Identify which cell holds the provided text, then report its [X, Y] central coordinate. 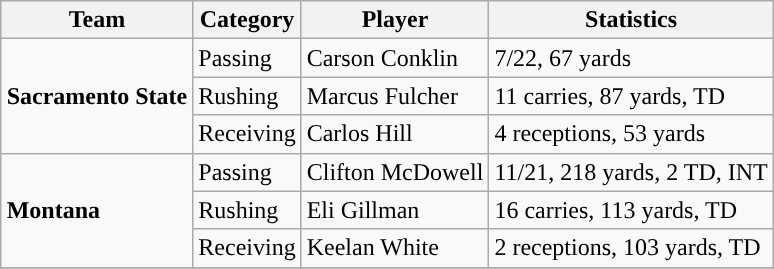
Sacramento State [97, 96]
Carson Conklin [395, 58]
11 carries, 87 yards, TD [631, 96]
Carlos Hill [395, 134]
4 receptions, 53 yards [631, 134]
Clifton McDowell [395, 172]
Marcus Fulcher [395, 96]
2 receptions, 103 yards, TD [631, 248]
Category [247, 20]
Player [395, 20]
Keelan White [395, 248]
7/22, 67 yards [631, 58]
Montana [97, 210]
Statistics [631, 20]
11/21, 218 yards, 2 TD, INT [631, 172]
Eli Gillman [395, 210]
16 carries, 113 yards, TD [631, 210]
Team [97, 20]
